Provide the [X, Y] coordinate of the cell's center where the given text is located.  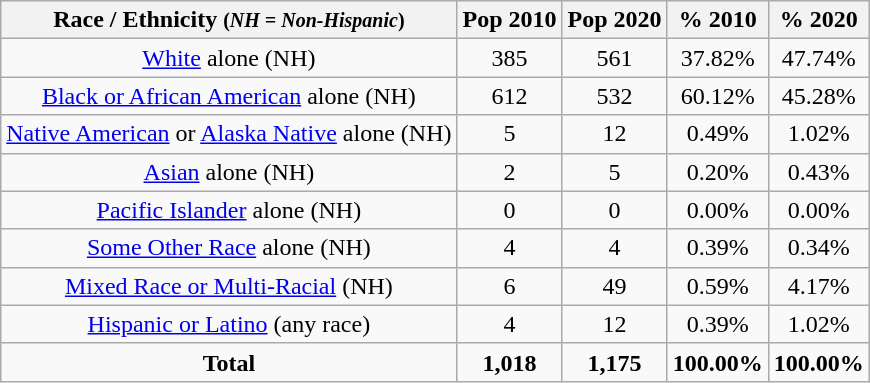
Mixed Race or Multi-Racial (NH) [229, 286]
561 [614, 58]
0.49% [718, 134]
White alone (NH) [229, 58]
49 [614, 286]
Total [229, 362]
45.28% [818, 96]
Pacific Islander alone (NH) [229, 210]
% 2010 [718, 20]
4.17% [818, 286]
1,018 [510, 362]
532 [614, 96]
Hispanic or Latino (any race) [229, 324]
Pop 2020 [614, 20]
0.59% [718, 286]
% 2020 [818, 20]
0.34% [818, 248]
Native American or Alaska Native alone (NH) [229, 134]
2 [510, 172]
Pop 2010 [510, 20]
612 [510, 96]
60.12% [718, 96]
6 [510, 286]
37.82% [718, 58]
Asian alone (NH) [229, 172]
0.20% [718, 172]
Some Other Race alone (NH) [229, 248]
Race / Ethnicity (NH = Non-Hispanic) [229, 20]
0.43% [818, 172]
385 [510, 58]
47.74% [818, 58]
Black or African American alone (NH) [229, 96]
1,175 [614, 362]
